Extract the [x, y] coordinate from the center of the cell holding the provided text.  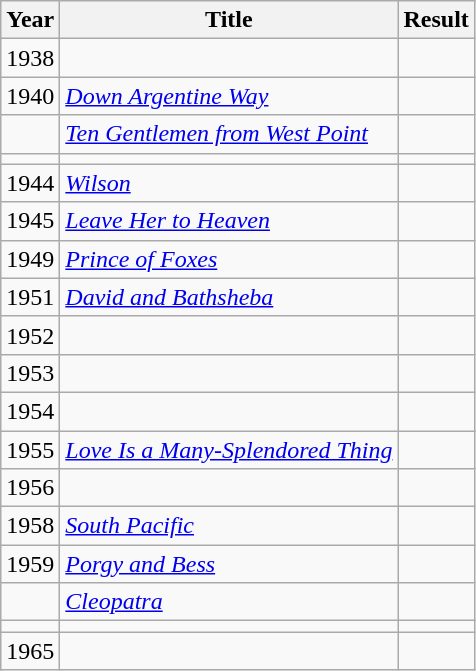
Result [436, 20]
1951 [30, 297]
1944 [30, 183]
Leave Her to Heaven [229, 221]
1954 [30, 411]
1945 [30, 221]
Title [229, 20]
1959 [30, 564]
Love Is a Many-Splendored Thing [229, 449]
Down Argentine Way [229, 96]
David and Bathsheba [229, 297]
1955 [30, 449]
Ten Gentlemen from West Point [229, 134]
1965 [30, 651]
Prince of Foxes [229, 259]
Wilson [229, 183]
1952 [30, 335]
1949 [30, 259]
1938 [30, 58]
1940 [30, 96]
Year [30, 20]
Cleopatra [229, 602]
South Pacific [229, 526]
1953 [30, 373]
1958 [30, 526]
1956 [30, 488]
Porgy and Bess [229, 564]
